Search for the cell housing the specified text and yield its [x, y] center coordinate. 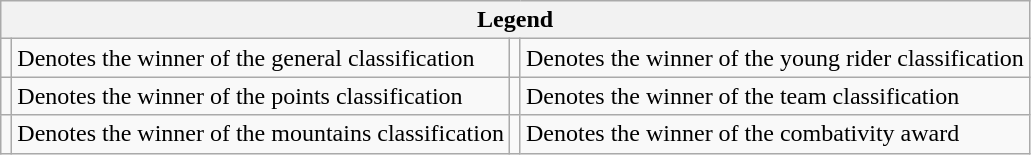
Denotes the winner of the team classification [774, 96]
Denotes the winner of the young rider classification [774, 58]
Legend [516, 20]
Denotes the winner of the combativity award [774, 134]
Denotes the winner of the mountains classification [261, 134]
Denotes the winner of the general classification [261, 58]
Denotes the winner of the points classification [261, 96]
